Return the (x, y) coordinate for the center point of the cell that contains the specified text.  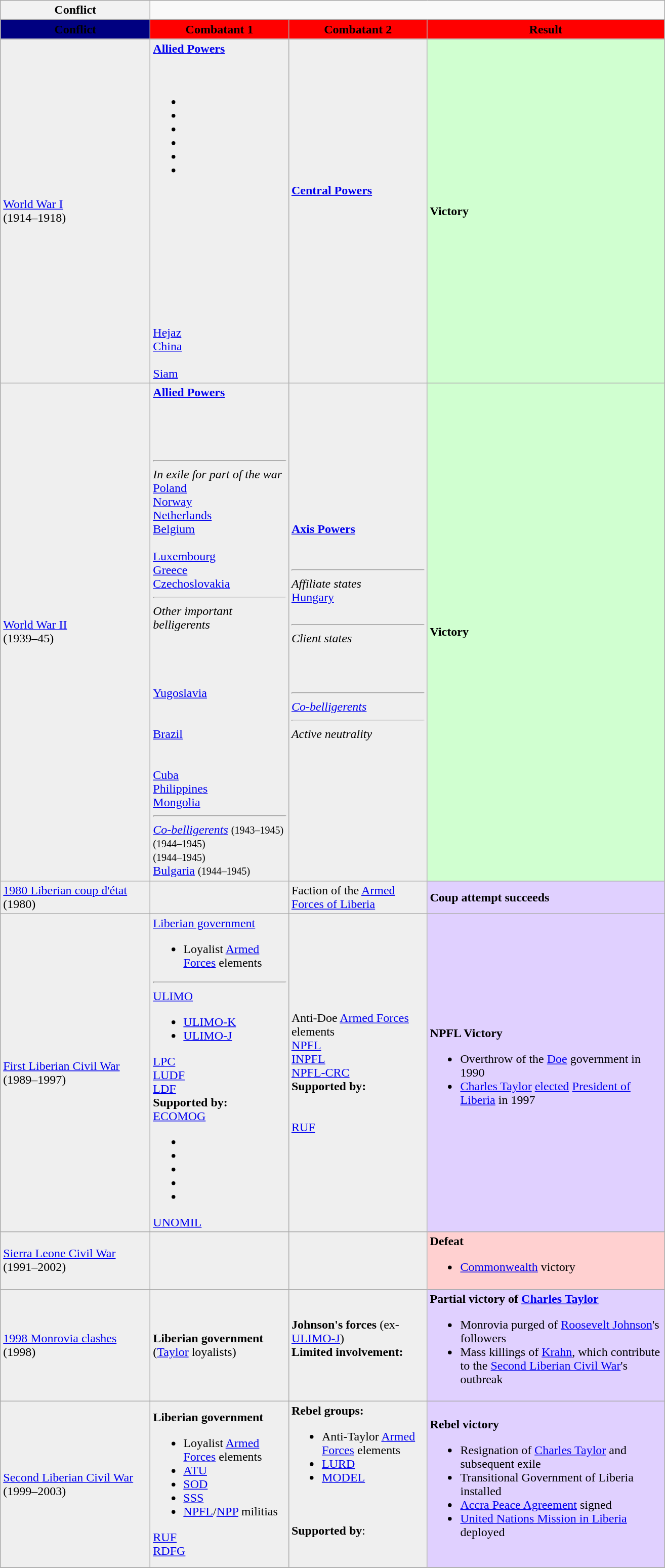
NPFL VictoryOverthrow of the Doe government in 1990Charles Taylor elected President of Liberia in 1997 (546, 1073)
Coup attempt succeeds (546, 897)
Sierra Leone Civil War(1991–2002) (75, 1260)
Rebel groups:Anti-Taylor Armed Forces elementsLURDMODEL Supported by: (358, 1484)
Anti-Doe Armed Forces elements NPFL INPFL NPFL-CRC Supported by: RUF (358, 1073)
Central Powers (358, 211)
Liberian governmentLoyalist Armed Forces elementsATUSODSSSNPFL/NPP militias RUFRDFG (220, 1484)
Allied Powers Hejaz China Siam (220, 211)
Liberian government (Taylor loyalists) (220, 1345)
Liberian government Loyalist Armed Forces elements ULIMO ULIMO-K ULIMO-J LPC LUDF LDF Supported by:ECOMOG UNOMIL (220, 1073)
Johnson's forces (ex-ULIMO-J)Limited involvement: (358, 1345)
Second Liberian Civil War(1999–2003) (75, 1484)
Faction of the Armed Forces of Liberia (358, 897)
1980 Liberian coup d'état(1980) (75, 897)
Combatant 2 (358, 29)
1998 Monrovia clashes(1998) (75, 1345)
First Liberian Civil War(1989–1997) (75, 1073)
DefeatCommonwealth victory (546, 1260)
Result (546, 29)
Axis Powers Affiliate states Hungary Client states Co-belligerents Active neutrality (358, 632)
World War I(1914–1918) (75, 211)
Combatant 1 (220, 29)
World War II(1939–45) (75, 632)
